From the cell containing the given text, extract its center point as (x, y) coordinate. 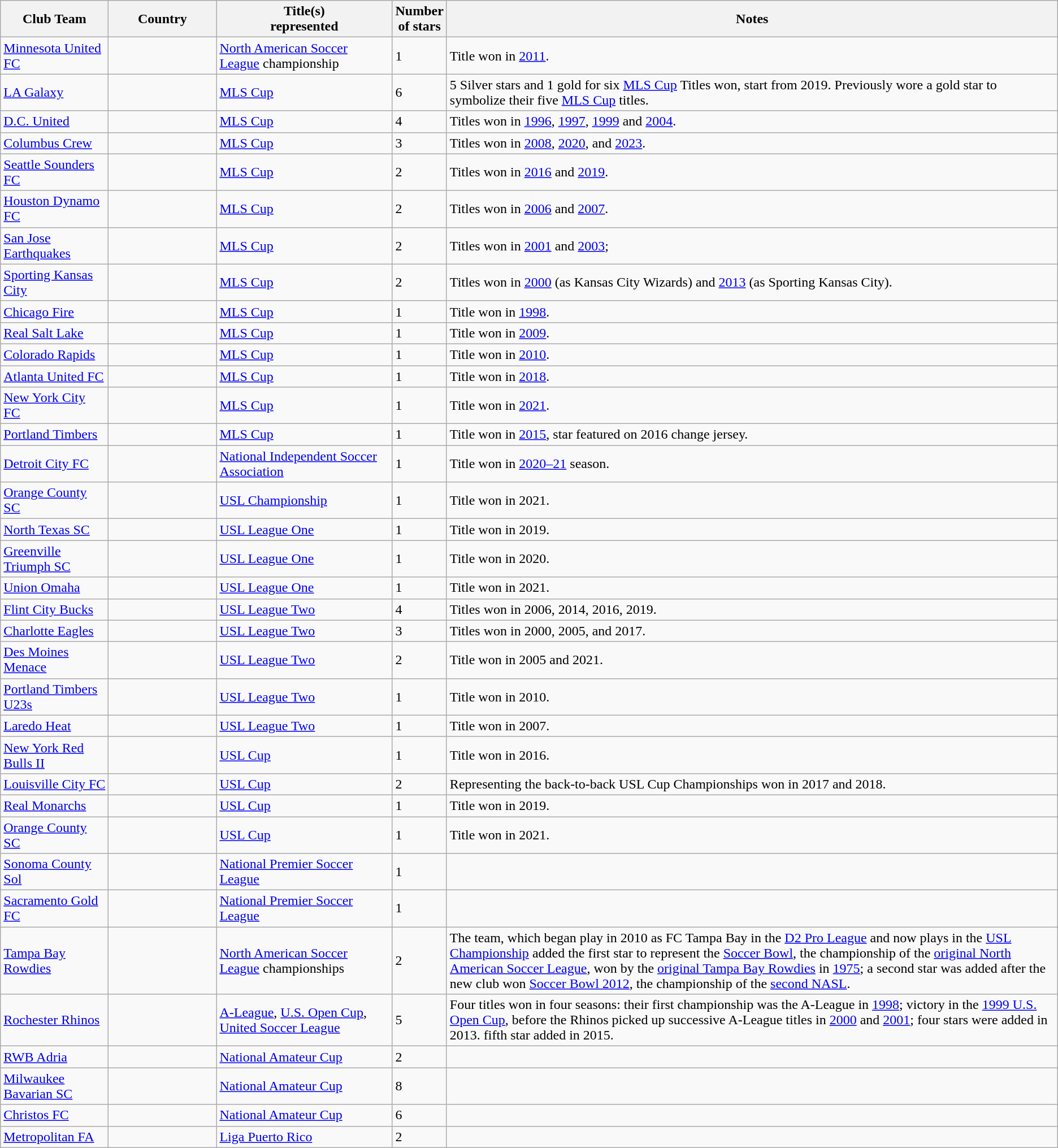
LA Galaxy (54, 93)
Title won in 2005 and 2021. (752, 660)
Columbus Crew (54, 143)
Numberof stars (419, 19)
New York Red Bulls II (54, 755)
Titles won in 1996, 1997, 1999 and 2004. (752, 122)
Union Omaha (54, 588)
North American Soccer League championships (304, 961)
Title won in 2020. (752, 558)
Title won in 2015, star featured on 2016 change jersey. (752, 435)
Charlotte Eagles (54, 631)
North Texas SC (54, 530)
Greenville Triumph SC (54, 558)
Titles won in 2016 and 2019. (752, 172)
Titles won in 2008, 2020, and 2023. (752, 143)
Metropolitan FA (54, 1137)
Seattle Sounders FC (54, 172)
Real Monarchs (54, 805)
Title(s)represented (304, 19)
San Jose Earthquakes (54, 245)
Christos FC (54, 1115)
Detroit City FC (54, 463)
Title won in 1998. (752, 311)
Sacramento Gold FC (54, 909)
Rochester Rhinos (54, 1020)
New York City FC (54, 406)
Chicago Fire (54, 311)
Minnesota United FC (54, 55)
North American Soccer League championship (304, 55)
Portland Timbers U23s (54, 696)
Title won in 2011. (752, 55)
RWB Adria (54, 1057)
5 (419, 1020)
Titles won in 2000 (as Kansas City Wizards) and 2013 (as Sporting Kansas City). (752, 283)
Sporting Kansas City (54, 283)
Colorado Rapids (54, 354)
USL Championship (304, 501)
Representing the back-to-back USL Cup Championships won in 2017 and 2018. (752, 784)
Titles won in 2006, 2014, 2016, 2019. (752, 609)
A-League, U.S. Open Cup, United Soccer League (304, 1020)
Title won in 2020–21 season. (752, 463)
5 Silver stars and 1 gold for six MLS Cup Titles won, start from 2019. Previously wore a gold star to symbolize their five MLS Cup titles. (752, 93)
Real Salt Lake (54, 333)
Titles won in 2006 and 2007. (752, 209)
National Independent Soccer Association (304, 463)
Atlanta United FC (54, 376)
Des Moines Menace (54, 660)
Country (163, 19)
Club Team (54, 19)
Titles won in 2001 and 2003; (752, 245)
Portland Timbers (54, 435)
Title won in 2018. (752, 376)
Title won in 2009. (752, 333)
Laredo Heat (54, 726)
Houston Dynamo FC (54, 209)
8 (419, 1086)
Louisville City FC (54, 784)
Title won in 2016. (752, 755)
Notes (752, 19)
Sonoma County Sol (54, 872)
Tampa Bay Rowdies (54, 961)
Titles won in 2000, 2005, and 2017. (752, 631)
Flint City Bucks (54, 609)
Title won in 2007. (752, 726)
Liga Puerto Rico (304, 1137)
Milwaukee Bavarian SC (54, 1086)
D.C. United (54, 122)
